Return [x, y] of the center of cell containing provided text 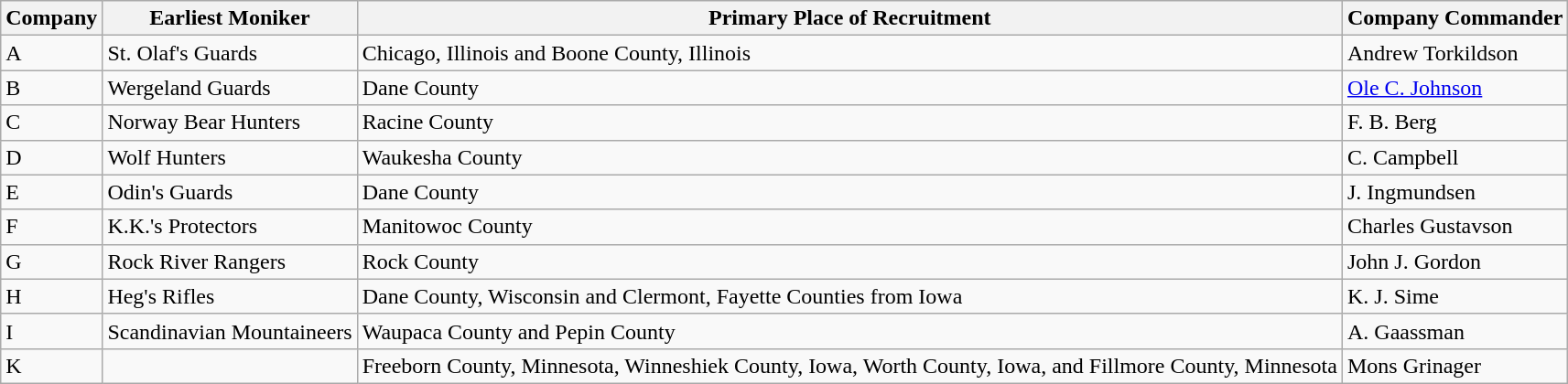
K. J. Sime [1454, 296]
Heg's Rifles [230, 296]
Andrew Torkildson [1454, 53]
E [51, 192]
Racine County [849, 123]
Dane County, Wisconsin and Clermont, Fayette Counties from Iowa [849, 296]
Charles Gustavson [1454, 227]
I [51, 331]
F [51, 227]
C. Campbell [1454, 157]
Chicago, Illinois and Boone County, Illinois [849, 53]
Earliest Moniker [230, 18]
Rock County [849, 261]
G [51, 261]
Mons Grinager [1454, 366]
K [51, 366]
Rock River Rangers [230, 261]
Ole C. Johnson [1454, 88]
Scandinavian Mountaineers [230, 331]
Odin's Guards [230, 192]
Freeborn County, Minnesota, Winneshiek County, Iowa, Worth County, Iowa, and Fillmore County, Minnesota [849, 366]
Waupaca County and Pepin County [849, 331]
K.K.'s Protectors [230, 227]
B [51, 88]
Company [51, 18]
H [51, 296]
C [51, 123]
F. B. Berg [1454, 123]
St. Olaf's Guards [230, 53]
Wergeland Guards [230, 88]
J. Ingmundsen [1454, 192]
Primary Place of Recruitment [849, 18]
Manitowoc County [849, 227]
A [51, 53]
John J. Gordon [1454, 261]
Waukesha County [849, 157]
Wolf Hunters [230, 157]
Norway Bear Hunters [230, 123]
A. Gaassman [1454, 331]
D [51, 157]
Company Commander [1454, 18]
